Return [x, y] of the center of cell containing provided text 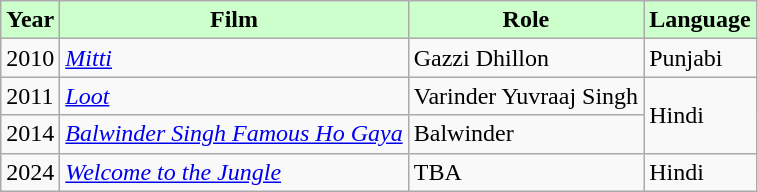
Language [700, 20]
Year [30, 20]
Mitti [234, 58]
Balwinder [526, 134]
2011 [30, 96]
Balwinder Singh Famous Ho Gaya [234, 134]
2010 [30, 58]
Welcome to the Jungle [234, 172]
Loot [234, 96]
Varinder Yuvraaj Singh [526, 96]
Role [526, 20]
Punjabi [700, 58]
Gazzi Dhillon [526, 58]
2024 [30, 172]
TBA [526, 172]
2014 [30, 134]
Film [234, 20]
